Return [X, Y] of the center of cell containing provided text 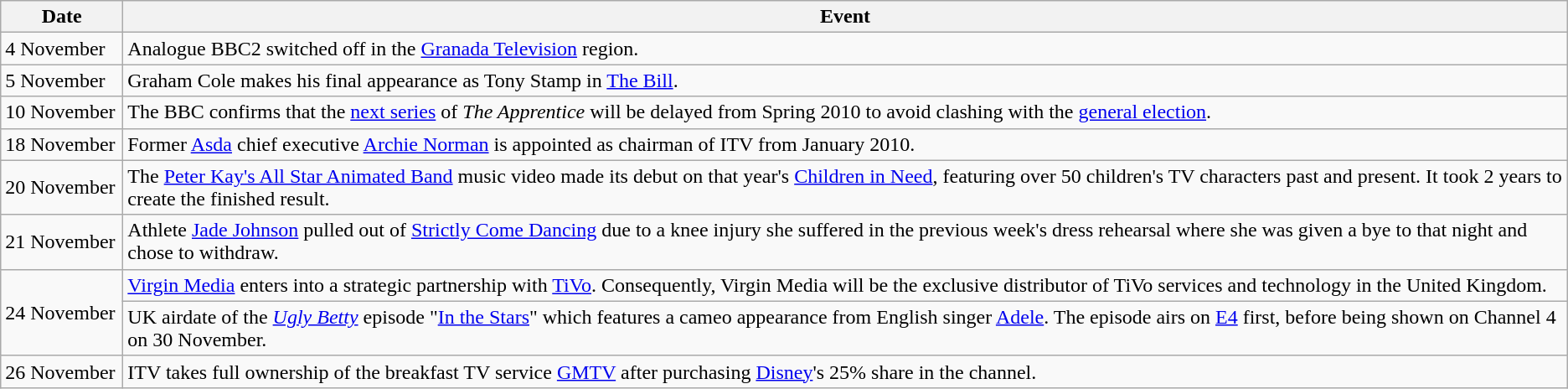
26 November [62, 371]
5 November [62, 80]
Date [62, 17]
Event [845, 17]
21 November [62, 241]
10 November [62, 112]
The BBC confirms that the next series of The Apprentice will be delayed from Spring 2010 to avoid clashing with the general election. [845, 112]
Analogue BBC2 switched off in the Granada Television region. [845, 49]
Former Asda chief executive Archie Norman is appointed as chairman of ITV from January 2010. [845, 144]
ITV takes full ownership of the breakfast TV service GMTV after purchasing Disney's 25% share in the channel. [845, 371]
Graham Cole makes his final appearance as Tony Stamp in The Bill. [845, 80]
24 November [62, 312]
18 November [62, 144]
4 November [62, 49]
20 November [62, 188]
